Scan for the cell matching the given text and deliver its (X, Y) coordinate at center. 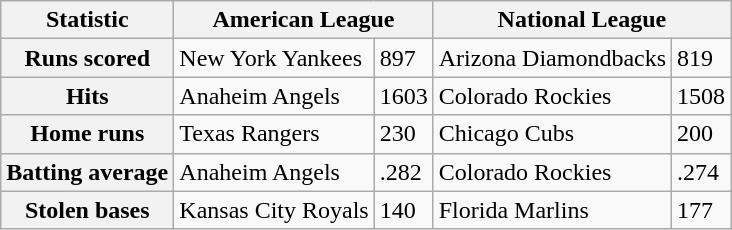
Statistic (88, 20)
American League (304, 20)
Home runs (88, 134)
Kansas City Royals (274, 210)
1508 (702, 96)
Stolen bases (88, 210)
Florida Marlins (552, 210)
Runs scored (88, 58)
819 (702, 58)
1603 (404, 96)
Chicago Cubs (552, 134)
New York Yankees (274, 58)
Batting average (88, 172)
.282 (404, 172)
Hits (88, 96)
Texas Rangers (274, 134)
230 (404, 134)
177 (702, 210)
National League (582, 20)
897 (404, 58)
.274 (702, 172)
Arizona Diamondbacks (552, 58)
140 (404, 210)
200 (702, 134)
